Capture the cell that displays the provided text and extract its (x, y) central coordinate. 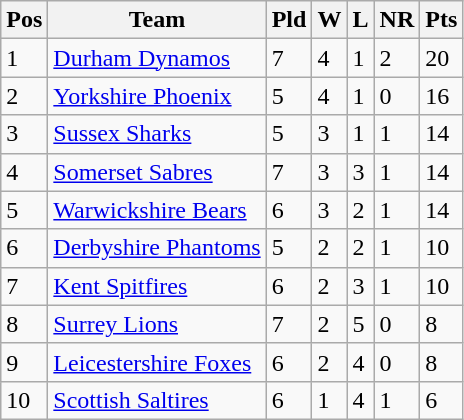
Pts (442, 20)
Derbyshire Phantoms (157, 248)
Team (157, 20)
20 (442, 58)
Scottish Saltires (157, 400)
Yorkshire Phoenix (157, 96)
Pos (24, 20)
Surrey Lions (157, 324)
Pld (289, 20)
L (360, 20)
Warwickshire Bears (157, 210)
Somerset Sabres (157, 172)
Kent Spitfires (157, 286)
NR (397, 20)
Sussex Sharks (157, 134)
W (330, 20)
16 (442, 96)
Leicestershire Foxes (157, 362)
Durham Dynamos (157, 58)
9 (24, 362)
